Capture the cell that displays the provided text and extract its (x, y) central coordinate. 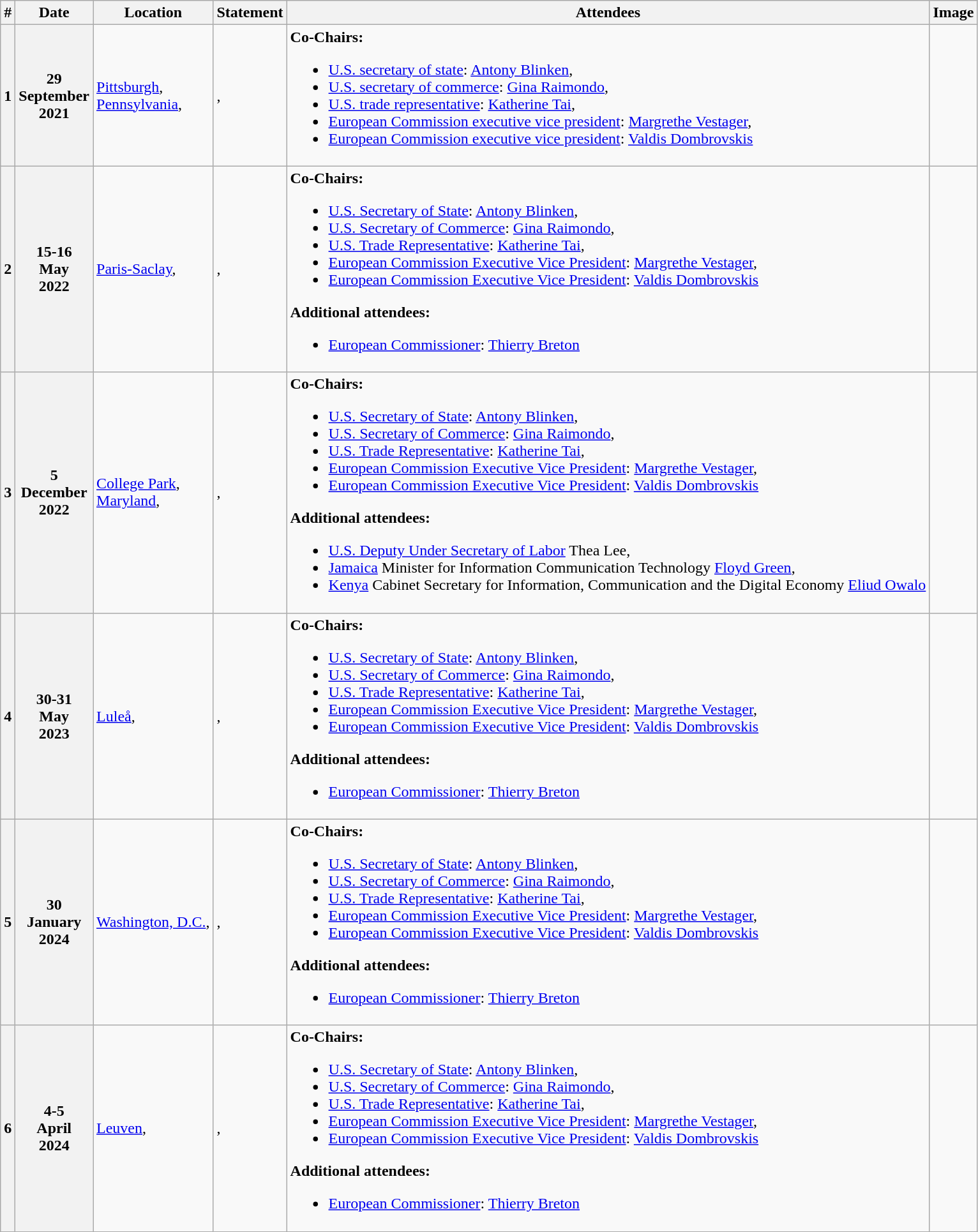
6 (8, 1129)
# (8, 13)
2 (8, 269)
Pittsburgh,Pennsylvania, (153, 96)
Statement (250, 13)
Paris-Saclay, (153, 269)
Leuven, (153, 1129)
Image (954, 13)
5 (8, 922)
4-5April2024 (54, 1129)
Washington, D.C., (153, 922)
4 (8, 716)
30January2024 (54, 922)
Date (54, 13)
Location (153, 13)
Luleå, (153, 716)
1 (8, 96)
30-31May2023 (54, 716)
15-16May2022 (54, 269)
3 (8, 493)
5December2022 (54, 493)
College Park,Maryland, (153, 493)
29September2021 (54, 96)
Attendees (608, 13)
